Locate the cell with the specified text and output its [X, Y] center coordinate. 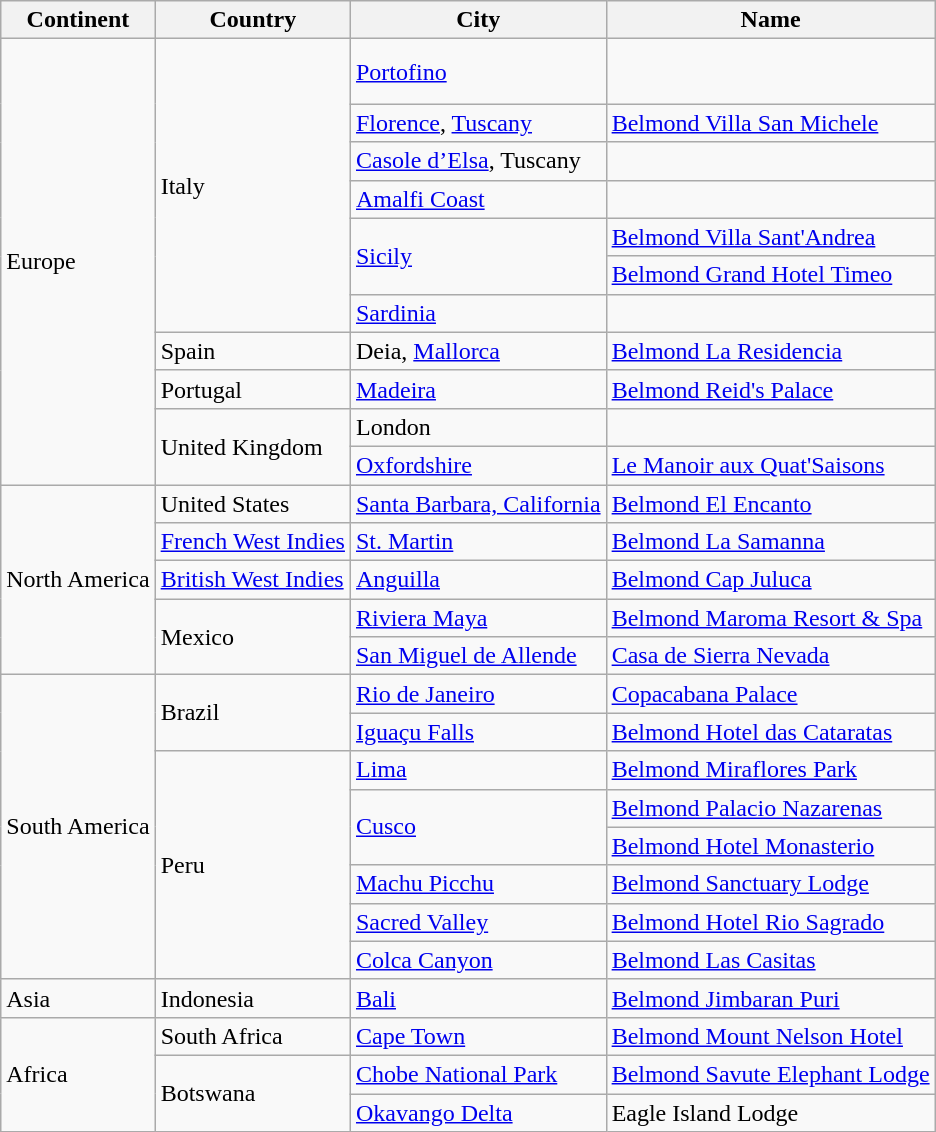
Belmond Villa San Michele [770, 123]
South Africa [252, 1036]
Florence, Tuscany [478, 123]
Belmond Reid's Palace [770, 389]
Amalfi Coast [478, 199]
Continent [78, 20]
Belmond Jimbaran Puri [770, 998]
Portugal [252, 389]
Machu Picchu [478, 884]
Belmond Grand Hotel Timeo [770, 275]
Indonesia [252, 998]
San Miguel de Allende [478, 656]
Peru [252, 865]
Italy [252, 186]
Belmond Mount Nelson Hotel [770, 1036]
Africa [78, 1074]
Iguaçu Falls [478, 732]
St. Martin [478, 542]
Belmond Maroma Resort & Spa [770, 618]
Madeira [478, 389]
London [478, 427]
Belmond Palacio Nazarenas [770, 808]
Copacabana Palace [770, 694]
Belmond Miraflores Park [770, 770]
Sardinia [478, 313]
Riviera Maya [478, 618]
Cape Town [478, 1036]
Belmond Hotel Monasterio [770, 846]
Chobe National Park [478, 1074]
Deia, Mallorca [478, 351]
Lima [478, 770]
Name [770, 20]
Belmond Sanctuary Lodge [770, 884]
Botswana [252, 1093]
Brazil [252, 713]
British West Indies [252, 580]
Belmond Hotel Rio Sagrado [770, 922]
United Kingdom [252, 446]
Belmond El Encanto [770, 503]
Belmond Villa Sant'Andrea [770, 237]
Belmond La Samanna [770, 542]
Europe [78, 262]
Belmond Cap Juluca [770, 580]
Okavango Delta [478, 1113]
Belmond La Residencia [770, 351]
North America [78, 579]
Mexico [252, 637]
Santa Barbara, California [478, 503]
Asia [78, 998]
Belmond Savute Elephant Lodge [770, 1074]
Belmond Hotel das Cataratas [770, 732]
Eagle Island Lodge [770, 1113]
Sicily [478, 256]
Country [252, 20]
Oxfordshire [478, 465]
Spain [252, 351]
City [478, 20]
French West Indies [252, 542]
Rio de Janeiro [478, 694]
Portofino [478, 72]
United States [252, 503]
Le Manoir aux Quat'Saisons [770, 465]
South America [78, 827]
Colca Canyon [478, 960]
Casa de Sierra Nevada [770, 656]
Casole d’Elsa, Tuscany [478, 161]
Belmond Las Casitas [770, 960]
Sacred Valley [478, 922]
Cusco [478, 827]
Bali [478, 998]
Anguilla [478, 580]
